Detect which cell encompasses the target text, then output its (x, y) center coordinate. 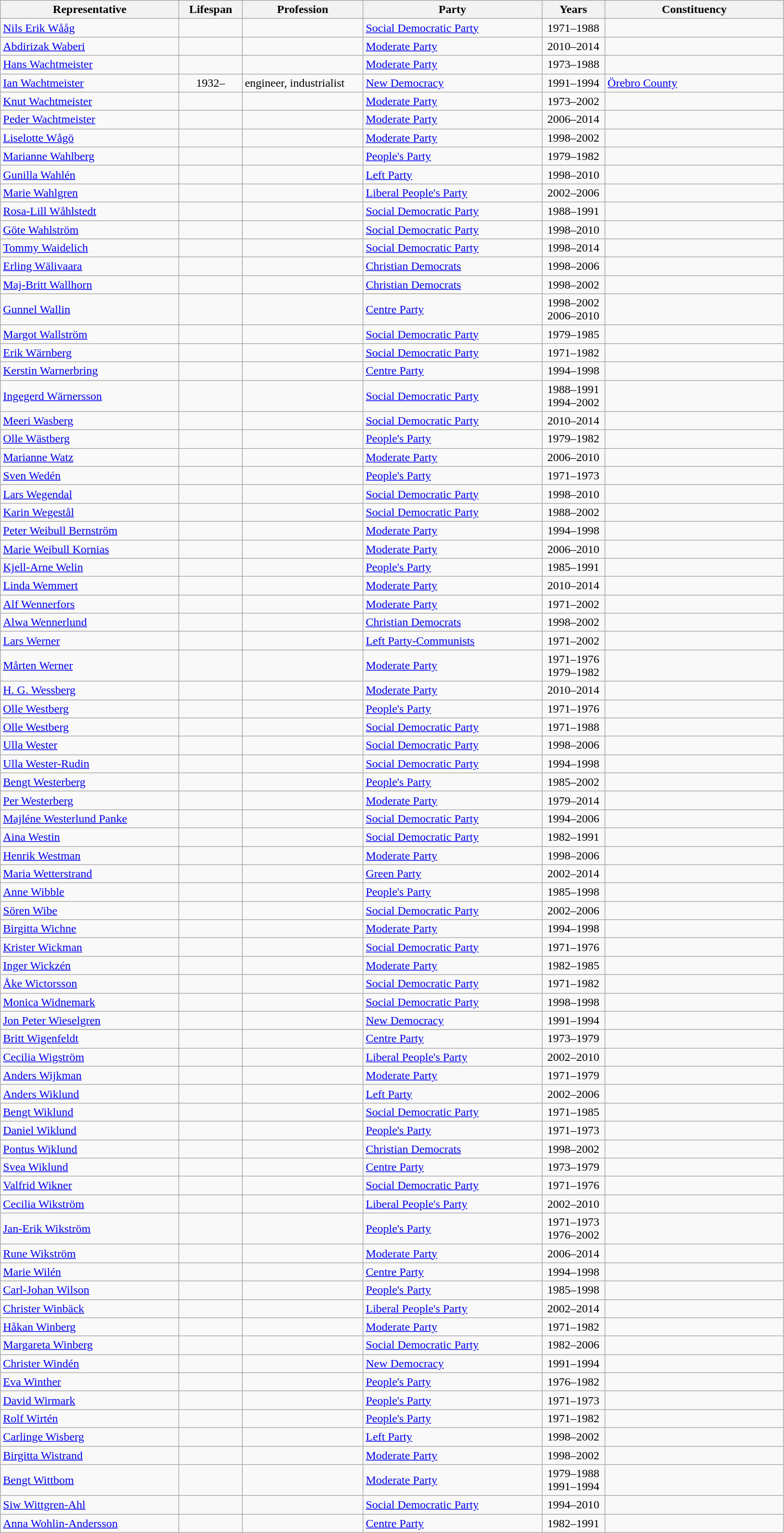
Marianne Wahlberg (90, 156)
Siw Wittgren-Ahl (90, 1505)
Party (453, 10)
Håkan Winberg (90, 1327)
Carlinge Wisberg (90, 1437)
Pontus Wiklund (90, 1149)
Sören Wibe (90, 911)
1979–2014 (573, 800)
Marianne Watz (90, 457)
1998–2014 (573, 248)
Birgitta Wichne (90, 929)
1994–2010 (573, 1505)
Jon Peter Wieselgren (90, 1020)
Lifespan (211, 10)
Liselotte Wågö (90, 138)
Linda Wemmert (90, 586)
1932– (211, 83)
Lars Wegendal (90, 494)
1998–1998 (573, 1002)
Carl-Johan Wilson (90, 1290)
Profession (302, 10)
David Wirmark (90, 1400)
Mårten Werner (90, 666)
1982–2006 (573, 1345)
Anders Wijkman (90, 1075)
Marie Weibull Kornias (90, 549)
1985–2002 (573, 782)
Nils Erik Wååg (90, 28)
Eva Winther (90, 1382)
Sven Wedén (90, 476)
Bengt Wiklund (90, 1112)
Peder Wachtmeister (90, 119)
1971–19761979–1982 (573, 666)
Birgitta Wistrand (90, 1455)
Monica Widnemark (90, 1002)
Meeri Wasberg (90, 421)
engineer, industrialist (302, 83)
Lars Werner (90, 641)
Åke Wictorsson (90, 984)
1979–19881991–1994 (573, 1480)
Christer Windén (90, 1363)
Per Westerberg (90, 800)
Margareta Winberg (90, 1345)
Cecilia Wikström (90, 1204)
Britt Wigenfeldt (90, 1039)
1985–1991 (573, 568)
Ulla Wester-Rudin (90, 764)
1988–2002 (573, 512)
Hans Wachtmeister (90, 65)
1976–1982 (573, 1382)
Majléne Westerlund Panke (90, 819)
Representative (90, 10)
1973–1988 (573, 65)
1971–1979 (573, 1075)
1998–20022006–2010 (573, 309)
Left Party-Communists (453, 641)
Kjell-Arne Welin (90, 568)
Karin Wegestål (90, 512)
Ulla Wester (90, 745)
1994–2006 (573, 819)
Gunilla Wahlén (90, 174)
Göte Wahlström (90, 230)
Anne Wibble (90, 892)
1988–19911994–2002 (573, 396)
Abdirizak Waberi (90, 46)
Rolf Wirtén (90, 1418)
Ian Wachtmeister (90, 83)
Svea Wiklund (90, 1167)
Constituency (694, 10)
1971–19731976–2002 (573, 1229)
Marie Wahlgren (90, 193)
Anna Wohlin-Andersson (90, 1523)
Aina Westin (90, 837)
Alwa Wennerlund (90, 622)
Christer Winbäck (90, 1308)
Jan-Erik Wikström (90, 1229)
Valfrid Wikner (90, 1186)
1982–1985 (573, 965)
Margot Wallström (90, 334)
Henrik Westman (90, 855)
Maj-Britt Wallhorn (90, 285)
Anders Wiklund (90, 1094)
Marie Wilén (90, 1272)
Erling Wälivaara (90, 266)
Bengt Wittbom (90, 1480)
H. G. Wessberg (90, 690)
Inger Wickzén (90, 965)
Olle Wästberg (90, 439)
Örebro County (694, 83)
1971–1985 (573, 1112)
Daniel Wiklund (90, 1130)
Gunnel Wallin (90, 309)
Bengt Westerberg (90, 782)
Green Party (453, 874)
1988–1991 (573, 211)
1973–2002 (573, 101)
Ingegerd Wärnersson (90, 396)
1979–1985 (573, 334)
Maria Wetterstrand (90, 874)
Alf Wennerfors (90, 604)
Years (573, 10)
Knut Wachtmeister (90, 101)
Tommy Waidelich (90, 248)
Kerstin Warnerbring (90, 371)
Peter Weibull Bernström (90, 530)
Rosa-Lill Wåhlstedt (90, 211)
Rune Wikström (90, 1254)
Krister Wickman (90, 947)
Cecilia Wigström (90, 1057)
Erik Wärnberg (90, 353)
